Return the [X, Y] coordinate for the center point of the cell that contains the specified text.  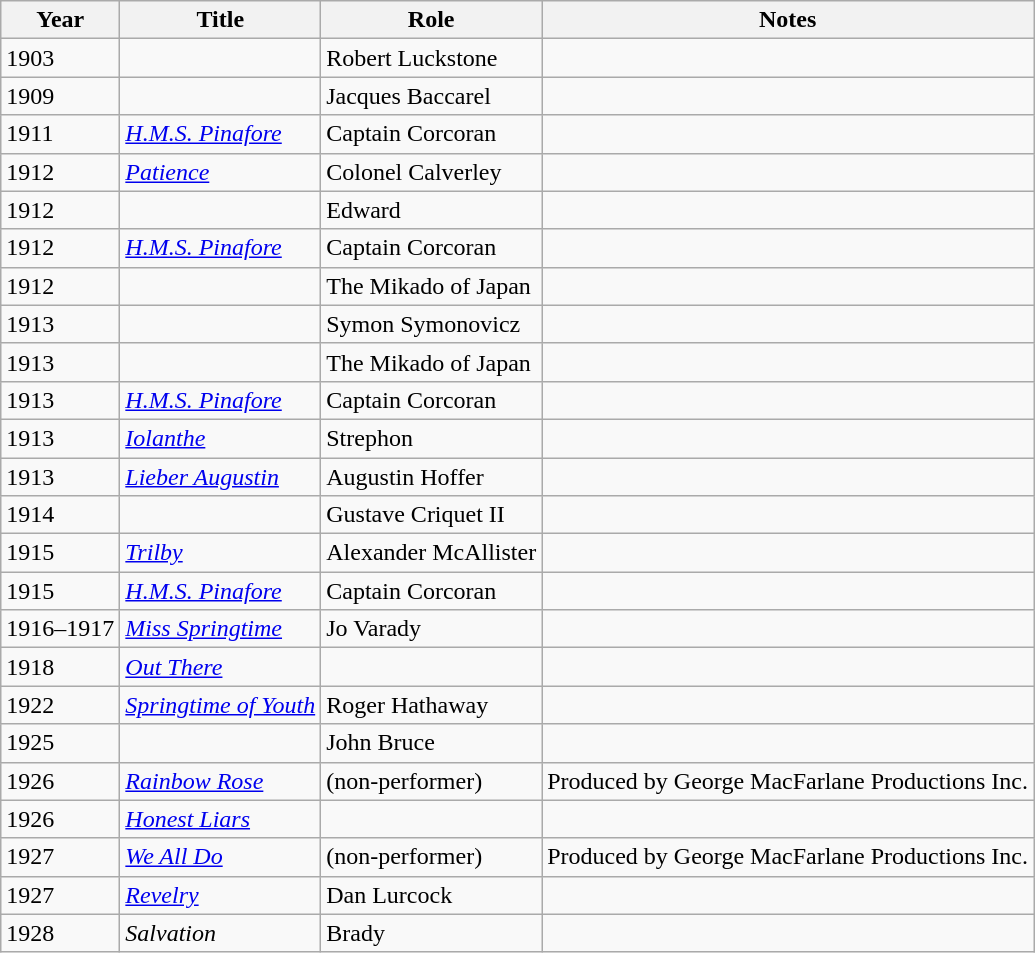
Out There [220, 667]
Robert Luckstone [432, 58]
Springtime of Youth [220, 705]
Salvation [220, 933]
John Bruce [432, 743]
Colonel Calverley [432, 172]
Title [220, 20]
Lieber Augustin [220, 477]
Rainbow Rose [220, 781]
Dan Lurcock [432, 895]
1928 [60, 933]
1914 [60, 515]
1918 [60, 667]
Jo Varady [432, 629]
Iolanthe [220, 438]
Strephon [432, 438]
Role [432, 20]
Miss Springtime [220, 629]
Revelry [220, 895]
Brady [432, 933]
Symon Symonovicz [432, 324]
Edward [432, 210]
Jacques Baccarel [432, 96]
Alexander McAllister [432, 553]
1903 [60, 58]
Trilby [220, 553]
1909 [60, 96]
1922 [60, 705]
Patience [220, 172]
1916–1917 [60, 629]
1911 [60, 134]
Honest Liars [220, 819]
Gustave Criquet II [432, 515]
1925 [60, 743]
Augustin Hoffer [432, 477]
Year [60, 20]
Roger Hathaway [432, 705]
We All Do [220, 857]
Notes [788, 20]
